Return (X, Y) of the center of cell containing provided text 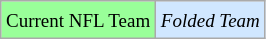
Current NFL Team (78, 20)
Folded Team (211, 20)
